Scan for the cell matching the given text and deliver its [X, Y] coordinate at center. 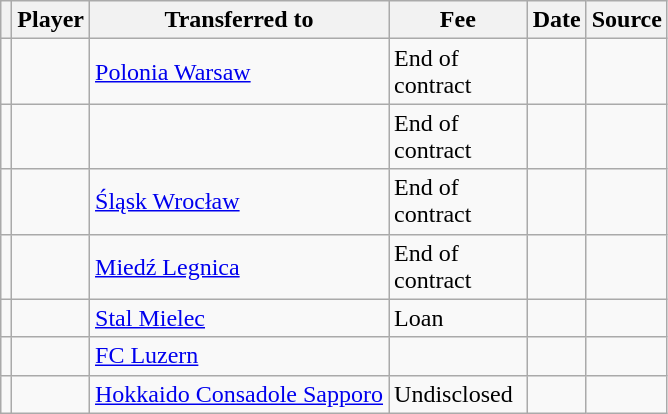
Transferred to [240, 20]
Source [626, 20]
Śląsk Wrocław [240, 202]
Miedź Legnica [240, 266]
Hokkaido Consadole Sapporo [240, 394]
Polonia Warsaw [240, 72]
Player [51, 20]
Date [556, 20]
Undisclosed [458, 394]
FC Luzern [240, 356]
Stal Mielec [240, 318]
Loan [458, 318]
Fee [458, 20]
